Capture the cell that displays the provided text and extract its [x, y] central coordinate. 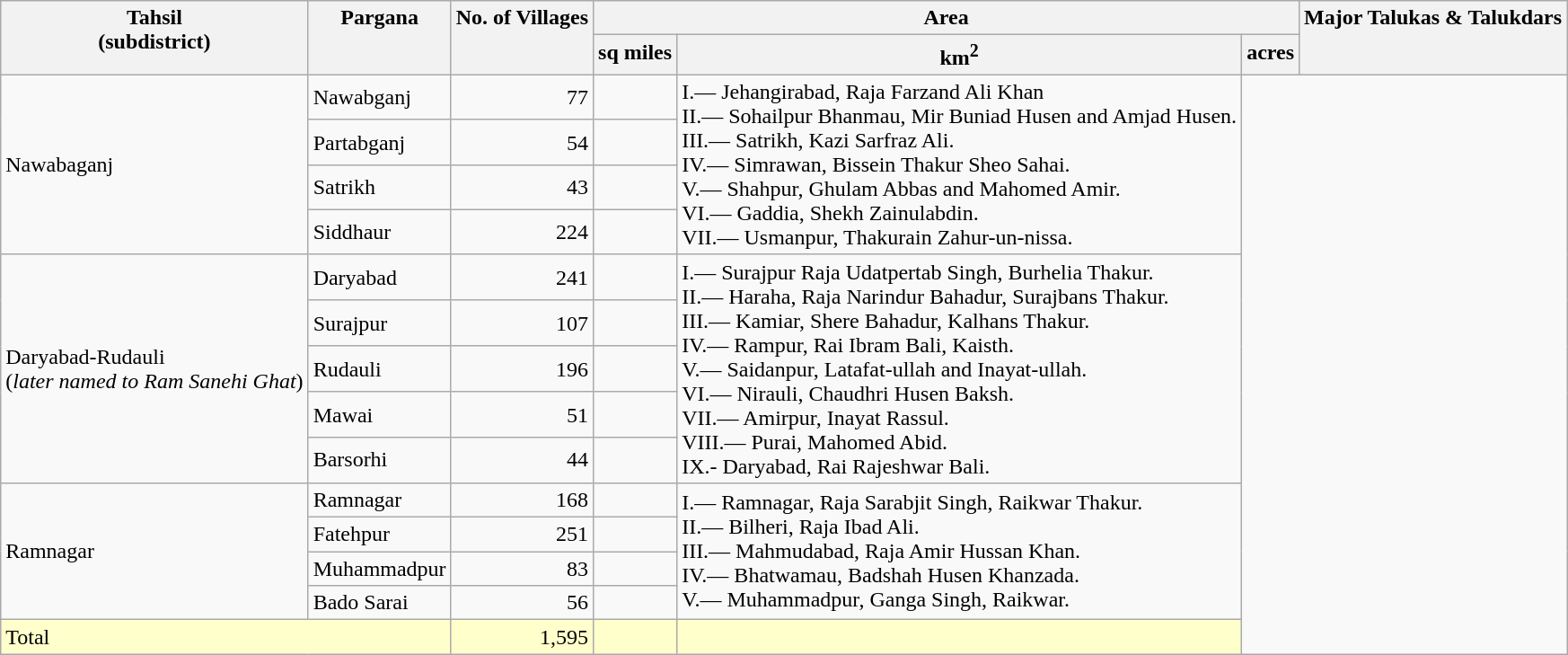
224 [522, 232]
Nawabganj [379, 97]
44 [522, 460]
Siddhaur [379, 232]
Fatehpur [379, 535]
1,595 [522, 637]
Daryabad [379, 277]
Rudauli [379, 368]
107 [522, 323]
168 [522, 500]
Bado Sarai [379, 603]
Tahsil(subdistrict) [154, 38]
Partabganj [379, 142]
54 [522, 142]
No. of Villages [522, 38]
241 [522, 277]
km2 [959, 56]
Major Talukas & Talukdars [1433, 38]
Mawai [379, 415]
Total [226, 637]
56 [522, 603]
Daryabad-Rudauli (later named to Ram Sanehi Ghat) [154, 368]
Surajpur [379, 323]
Pargana [379, 38]
acres [1271, 56]
77 [522, 97]
Muhammadpur [379, 569]
Nawabaganj [154, 164]
Barsorhi [379, 460]
251 [522, 535]
Area [947, 18]
51 [522, 415]
83 [522, 569]
Satrikh [379, 187]
43 [522, 187]
196 [522, 368]
sq miles [636, 56]
